Find where the given text appears and provide that cell's center as [X, Y] coordinate. 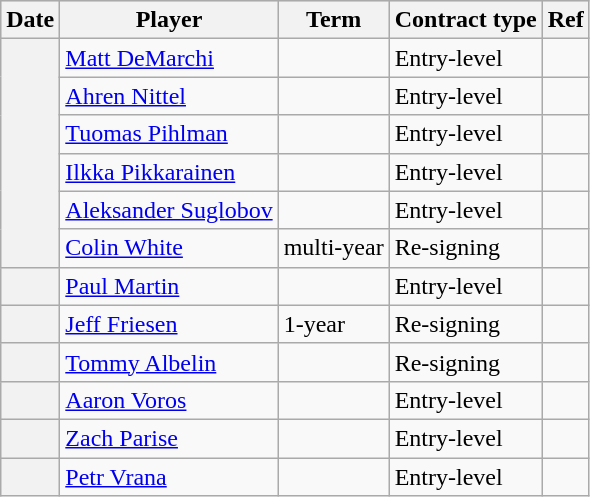
Player [169, 20]
Aleksander Suglobov [169, 210]
Colin White [169, 248]
Matt DeMarchi [169, 58]
Ahren Nittel [169, 96]
Zach Parise [169, 438]
Ilkka Pikkarainen [169, 172]
Contract type [466, 20]
Petr Vrana [169, 477]
1-year [334, 324]
Date [30, 20]
Paul Martin [169, 286]
Jeff Friesen [169, 324]
Term [334, 20]
Ref [566, 20]
Aaron Voros [169, 400]
multi-year [334, 248]
Tommy Albelin [169, 362]
Tuomas Pihlman [169, 134]
